Locate the cell with the specified text and output its [X, Y] center coordinate. 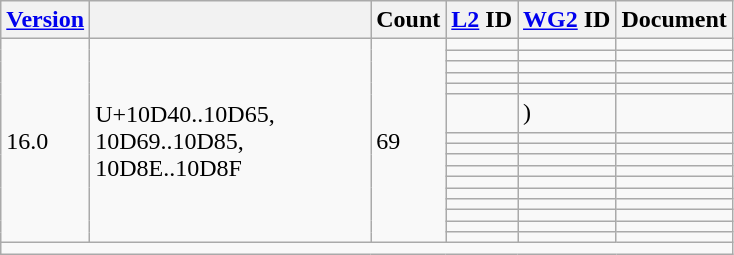
69 [408, 141]
) [567, 113]
Version [46, 20]
Count [408, 20]
U+10D40..10D65, 10D69..10D85, 10D8E..10D8F [230, 141]
16.0 [46, 141]
L2 ID [482, 20]
Document [674, 20]
WG2 ID [567, 20]
